Extract the [X, Y] coordinate from the center of the cell holding the provided text.  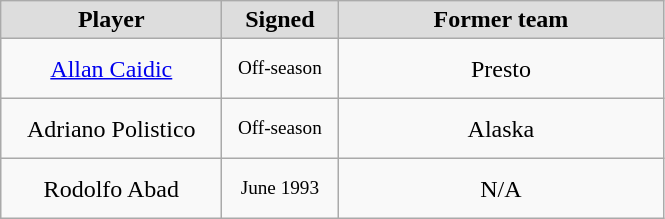
June 1993 [280, 189]
N/A [501, 189]
Rodolfo Abad [112, 189]
Alaska [501, 129]
Adriano Polistico [112, 129]
Former team [501, 20]
Presto [501, 69]
Player [112, 20]
Allan Caidic [112, 69]
Signed [280, 20]
